Return the [x, y] coordinate for the center point of the cell that contains the specified text.  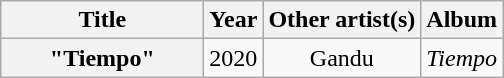
Other artist(s) [342, 20]
Tiempo [462, 58]
"Tiempo" [102, 58]
2020 [234, 58]
Year [234, 20]
Gandu [342, 58]
Album [462, 20]
Title [102, 20]
